Output the [X, Y] coordinate of the center of the cell containing the given text.  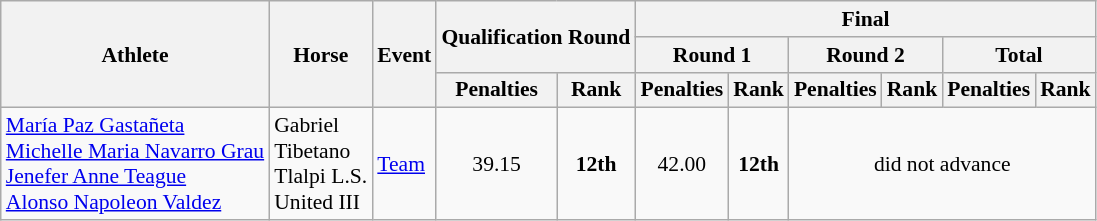
Event [404, 54]
María Paz GastañetaMichelle Maria Navarro GrauJenefer Anne TeagueAlonso Napoleon Valdez [135, 164]
GabrielTibetanoTlalpi L.S.United III [320, 164]
Round 1 [712, 55]
42.00 [682, 164]
did not advance [942, 164]
39.15 [496, 164]
Final [865, 19]
Athlete [135, 54]
Round 2 [866, 55]
Total [1018, 55]
Qualification Round [536, 36]
Horse [320, 54]
Team [404, 164]
